Locate the cell with the specified text and output its (X, Y) center coordinate. 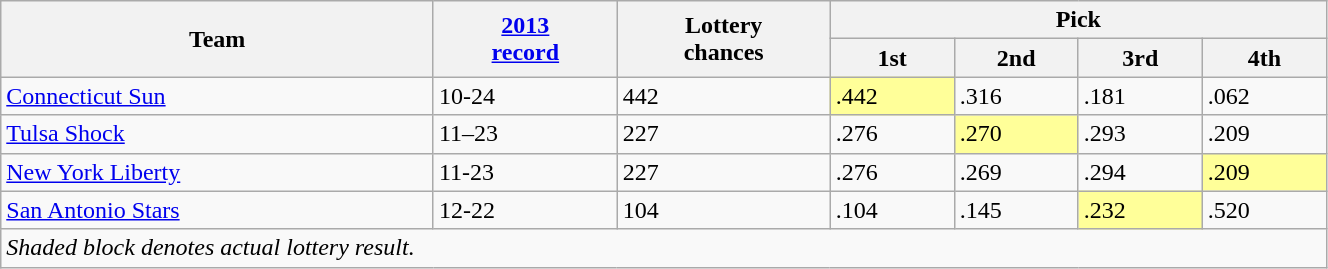
12-22 (525, 210)
2013record (525, 39)
1st (892, 58)
.270 (1016, 134)
Connecticut Sun (218, 96)
.181 (1140, 96)
.232 (1140, 210)
4th (1264, 58)
.062 (1264, 96)
Team (218, 39)
11-23 (525, 172)
San Antonio Stars (218, 210)
.269 (1016, 172)
11–23 (525, 134)
10-24 (525, 96)
3rd (1140, 58)
2nd (1016, 58)
.293 (1140, 134)
Shaded block denotes actual lottery result. (664, 248)
.442 (892, 96)
442 (724, 96)
104 (724, 210)
Pick (1078, 20)
.316 (1016, 96)
.520 (1264, 210)
.104 (892, 210)
Tulsa Shock (218, 134)
.294 (1140, 172)
New York Liberty (218, 172)
.145 (1016, 210)
Lotterychances (724, 39)
